Return the (x, y) coordinate for the center point of the cell that contains the specified text.  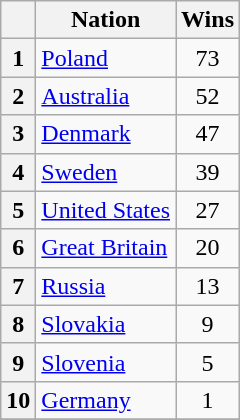
Russia (106, 286)
Slovenia (106, 362)
Nation (106, 20)
4 (18, 172)
52 (208, 96)
2 (18, 96)
United States (106, 210)
13 (208, 286)
Australia (106, 96)
Germany (106, 400)
Wins (208, 20)
27 (208, 210)
Denmark (106, 134)
6 (18, 248)
Poland (106, 58)
20 (208, 248)
39 (208, 172)
47 (208, 134)
10 (18, 400)
8 (18, 324)
Great Britain (106, 248)
Slovakia (106, 324)
7 (18, 286)
3 (18, 134)
73 (208, 58)
Sweden (106, 172)
